Identify which cell holds the provided text, then report its (X, Y) central coordinate. 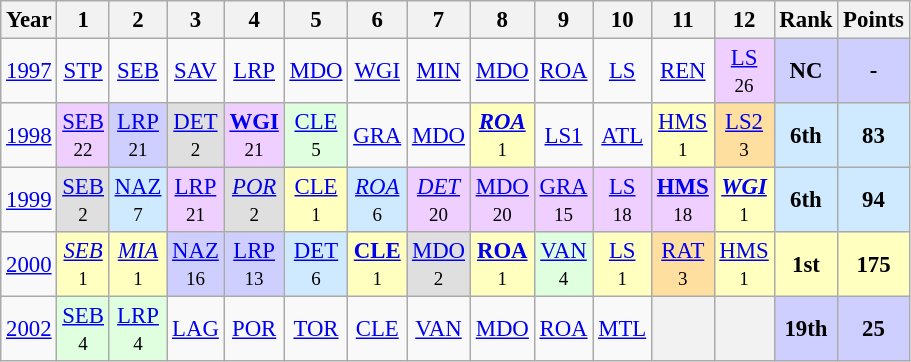
SEB4 (83, 330)
LRP (254, 72)
SEB22 (83, 136)
LAG (196, 330)
SEB (138, 72)
LS18 (622, 200)
ROA1 (502, 264)
GRA (378, 136)
25 (874, 330)
WGI1 (744, 200)
VAN4 (564, 264)
NC (806, 72)
MIN (439, 72)
2000 (29, 264)
HMS18 (684, 200)
1 (83, 20)
- (874, 72)
LS26 (744, 72)
1999 (29, 200)
Year (29, 20)
POR2 (254, 200)
175 (874, 264)
MIA1 (138, 264)
94 (874, 200)
Points (874, 20)
11 (684, 20)
9 (564, 20)
GRA15 (564, 200)
CLE5 (316, 136)
MTL (622, 330)
POR (254, 330)
4 (254, 20)
TOR (316, 330)
MDO20 (502, 200)
DET20 (439, 200)
19th (806, 330)
CLE (378, 330)
Rank (806, 20)
SEB2 (83, 200)
RAT3 (684, 264)
LRP4 (138, 330)
DET6 (316, 264)
1997 (29, 72)
6 (378, 20)
SAV (196, 72)
2002 (29, 330)
10 (622, 20)
3 (196, 20)
STP (83, 72)
ROA6 (378, 200)
ROA 1 (502, 136)
83 (874, 136)
DET2 (196, 136)
WGI21 (254, 136)
LRP13 (254, 264)
NAZ16 (196, 264)
MDO2 (439, 264)
5 (316, 20)
SEB1 (83, 264)
1st (806, 264)
VAN (439, 330)
REN (684, 72)
7 (439, 20)
WGI (378, 72)
LS23 (744, 136)
NAZ7 (138, 200)
8 (502, 20)
LS (622, 72)
2 (138, 20)
12 (744, 20)
ATL (622, 136)
1998 (29, 136)
